Provide the [x, y] coordinate of the cell's center where the given text is located.  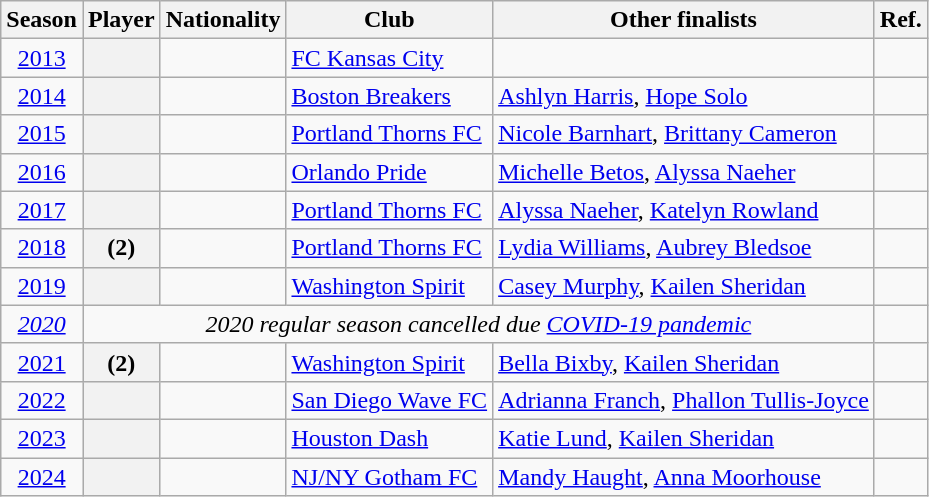
2021 [42, 362]
Katie Lund, Kailen Sheridan [684, 438]
2024 [42, 477]
Other finalists [684, 20]
Ref. [900, 20]
Casey Murphy, Kailen Sheridan [684, 286]
NJ/NY Gotham FC [390, 477]
Michelle Betos, Alyssa Naeher [684, 172]
Lydia Williams, Aubrey Bledsoe [684, 248]
Bella Bixby, Kailen Sheridan [684, 362]
Nicole Barnhart, Brittany Cameron [684, 134]
Mandy Haught, Anna Moorhouse [684, 477]
2017 [42, 210]
Nationality [223, 20]
Boston Breakers [390, 96]
Alyssa Naeher, Katelyn Rowland [684, 210]
2023 [42, 438]
2020 [42, 324]
Season [42, 20]
2020 regular season cancelled due COVID-19 pandemic [478, 324]
2015 [42, 134]
2016 [42, 172]
San Diego Wave FC [390, 400]
Adrianna Franch, Phallon Tullis-Joyce [684, 400]
2014 [42, 96]
Ashlyn Harris, Hope Solo [684, 96]
2013 [42, 58]
2018 [42, 248]
2019 [42, 286]
2022 [42, 400]
Player [121, 20]
FC Kansas City [390, 58]
Houston Dash [390, 438]
Orlando Pride [390, 172]
Club [390, 20]
